Scan for the cell matching the given text and deliver its (X, Y) coordinate at center. 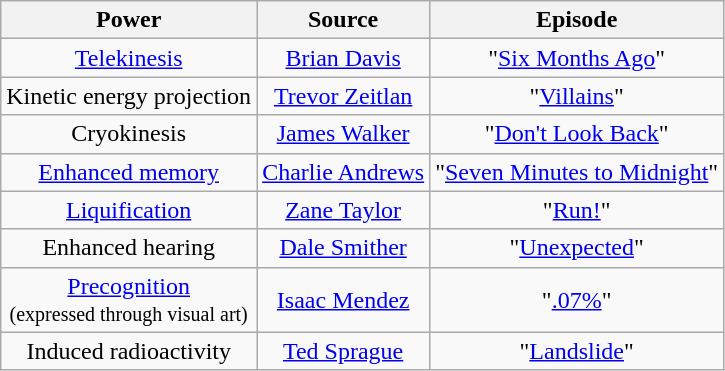
Dale Smither (344, 248)
"Landslide" (577, 351)
Episode (577, 20)
Ted Sprague (344, 351)
"Run!" (577, 210)
"Unexpected" (577, 248)
Charlie Andrews (344, 172)
Precognition(expressed through visual art) (129, 300)
"Villains" (577, 96)
Zane Taylor (344, 210)
Enhanced hearing (129, 248)
"Seven Minutes to Midnight" (577, 172)
Cryokinesis (129, 134)
"Don't Look Back" (577, 134)
Enhanced memory (129, 172)
Induced radioactivity (129, 351)
Brian Davis (344, 58)
James Walker (344, 134)
Isaac Mendez (344, 300)
Source (344, 20)
Trevor Zeitlan (344, 96)
".07%" (577, 300)
"Six Months Ago" (577, 58)
Kinetic energy projection (129, 96)
Telekinesis (129, 58)
Power (129, 20)
Liquification (129, 210)
